Pinpoint the cell where the given text exists, returning its (X, Y) midpoint coordinate. 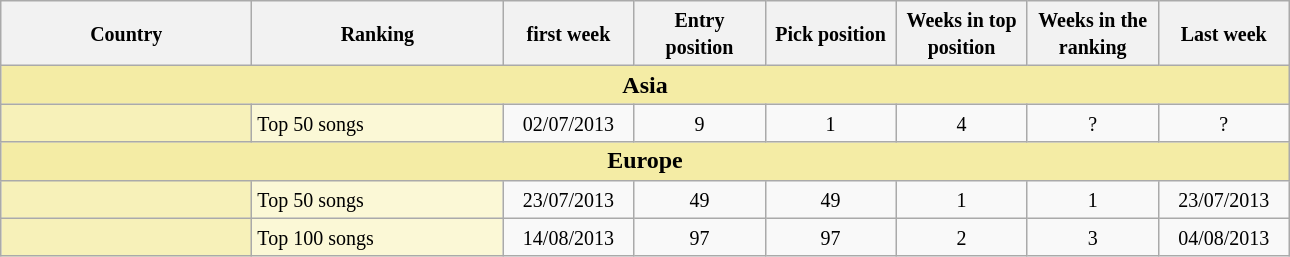
04/08/2013 (1224, 237)
Weeks in the ranking (1092, 34)
Asia (645, 85)
14/08/2013 (568, 237)
4 (962, 123)
3 (1092, 237)
2 (962, 237)
Ranking (378, 34)
Weeks in top position (962, 34)
Pick position (830, 34)
9 (700, 123)
Entry position (700, 34)
Country (126, 34)
first week (568, 34)
02/07/2013 (568, 123)
Europe (645, 161)
Top 100 songs (378, 237)
Last week (1224, 34)
